Output the [x, y] coordinate of the center of the cell containing the given text.  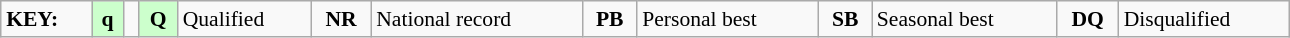
Disqualified [1204, 19]
NR [341, 19]
Qualified [244, 19]
SB [846, 19]
National record [476, 19]
Seasonal best [964, 19]
PB [610, 19]
Q [158, 19]
q [108, 19]
KEY: [46, 19]
DQ [1088, 19]
Personal best [728, 19]
